Return [x, y] of the center of cell containing provided text 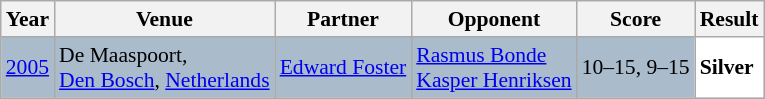
Rasmus Bonde Kasper Henriksen [494, 68]
De Maaspoort,Den Bosch, Netherlands [164, 68]
Silver [730, 68]
10–15, 9–15 [636, 68]
Opponent [494, 19]
Year [28, 19]
Result [730, 19]
Partner [344, 19]
2005 [28, 68]
Venue [164, 19]
Score [636, 19]
Edward Foster [344, 68]
